Provide the (X, Y) coordinate of the cell's center where the given text is located.  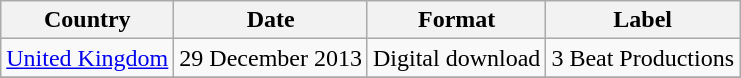
Country (88, 20)
Format (456, 20)
3 Beat Productions (643, 58)
Label (643, 20)
Date (271, 20)
29 December 2013 (271, 58)
United Kingdom (88, 58)
Digital download (456, 58)
